From the cell containing the given text, extract its center point as [X, Y] coordinate. 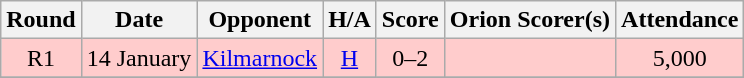
0–2 [410, 58]
R1 [41, 58]
Date [139, 20]
14 January [139, 58]
Attendance [680, 20]
Kilmarnock [260, 58]
Round [41, 20]
H [350, 58]
H/A [350, 20]
5,000 [680, 58]
Score [410, 20]
Opponent [260, 20]
Orion Scorer(s) [530, 20]
